Locate the cell with the specified text and output its (x, y) center coordinate. 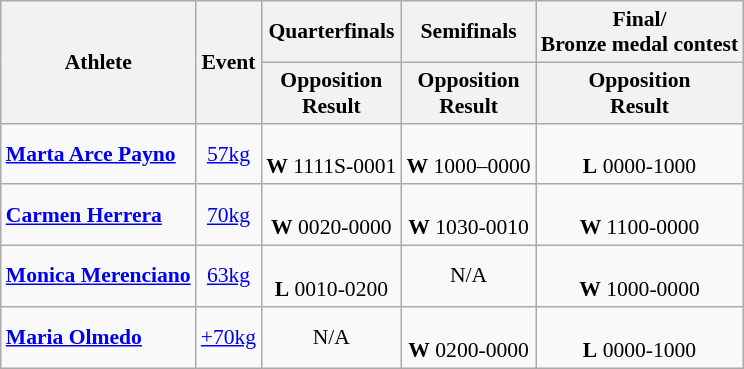
Marta Arce Payno (98, 154)
Maria Olmedo (98, 338)
W 0200-0000 (468, 338)
63kg (228, 276)
Athlete (98, 62)
W 1111S-0001 (331, 154)
+70kg (228, 338)
Final/Bronze medal contest (640, 32)
L 0010-0200 (331, 276)
70kg (228, 216)
W 1000–0000 (468, 154)
Semifinals (468, 32)
Carmen Herrera (98, 216)
Event (228, 62)
57kg (228, 154)
W 1100-0000 (640, 216)
Monica Merenciano (98, 276)
W 0020-0000 (331, 216)
W 1030-0010 (468, 216)
W 1000-0000 (640, 276)
Quarterfinals (331, 32)
